Determine the (x, y) coordinate at the center of the cell enclosing the given text.  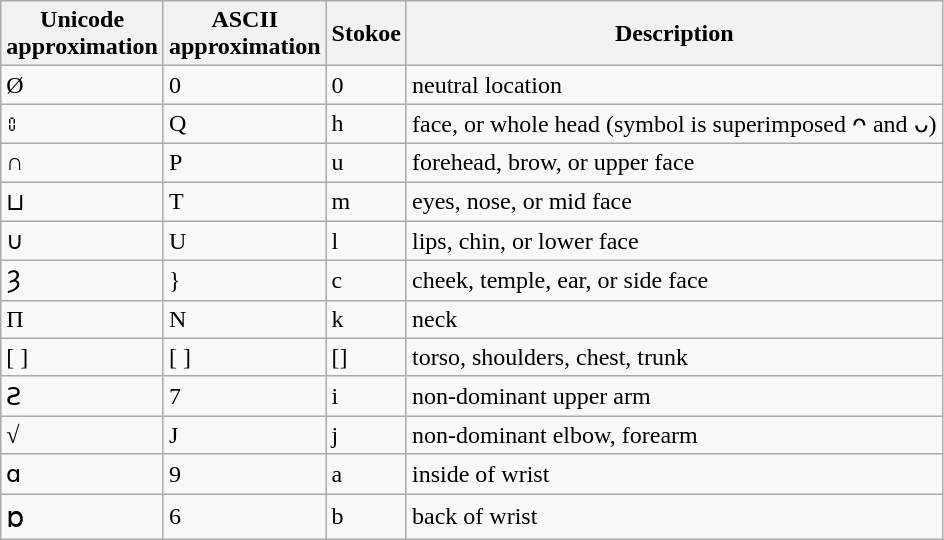
u (366, 162)
⩇ (82, 124)
eyes, nose, or mid face (674, 202)
9 (244, 474)
cheek, temple, ear, or side face (674, 281)
Unicodeapproximation (82, 34)
∪ (82, 241)
∩ (82, 162)
b (366, 517)
non-dominant upper arm (674, 396)
ɒ (82, 517)
⊔ (82, 202)
N (244, 319)
Description (674, 34)
k (366, 319)
6 (244, 517)
l (366, 241)
Stokoe (366, 34)
Ƨ (82, 396)
U (244, 241)
lips, chin, or lower face (674, 241)
a (366, 474)
7 (244, 396)
ɑ (82, 474)
h (366, 124)
forehead, brow, or upper face (674, 162)
back of wrist (674, 517)
torso, shoulders, chest, trunk (674, 357)
J (244, 435)
j (366, 435)
neck (674, 319)
} (244, 281)
Π (82, 319)
i (366, 396)
√ (82, 435)
T (244, 202)
ASCIIapproximation (244, 34)
P (244, 162)
c (366, 281)
Q (244, 124)
Ø (82, 85)
[] (366, 357)
non-dominant elbow, forearm (674, 435)
Ȝ (82, 281)
neutral location (674, 85)
inside of wrist (674, 474)
m (366, 202)
face, or whole head (symbol is superimposed ᴖ and ᴗ) (674, 124)
